Find where the given text appears and provide that cell's center as (x, y) coordinate. 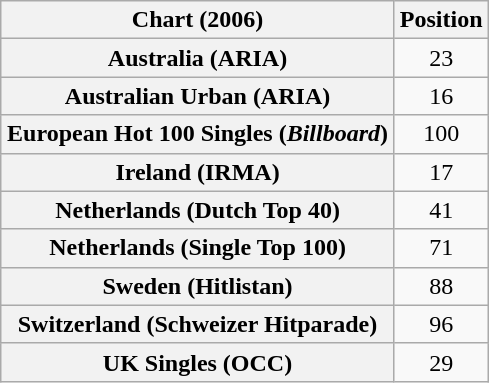
Position (441, 20)
16 (441, 96)
Netherlands (Dutch Top 40) (198, 210)
Chart (2006) (198, 20)
Ireland (IRMA) (198, 172)
17 (441, 172)
23 (441, 58)
Australia (ARIA) (198, 58)
29 (441, 362)
Sweden (Hitlistan) (198, 286)
European Hot 100 Singles (Billboard) (198, 134)
Australian Urban (ARIA) (198, 96)
71 (441, 248)
UK Singles (OCC) (198, 362)
100 (441, 134)
Switzerland (Schweizer Hitparade) (198, 324)
96 (441, 324)
41 (441, 210)
Netherlands (Single Top 100) (198, 248)
88 (441, 286)
